Scan for the cell matching the given text and deliver its (X, Y) coordinate at center. 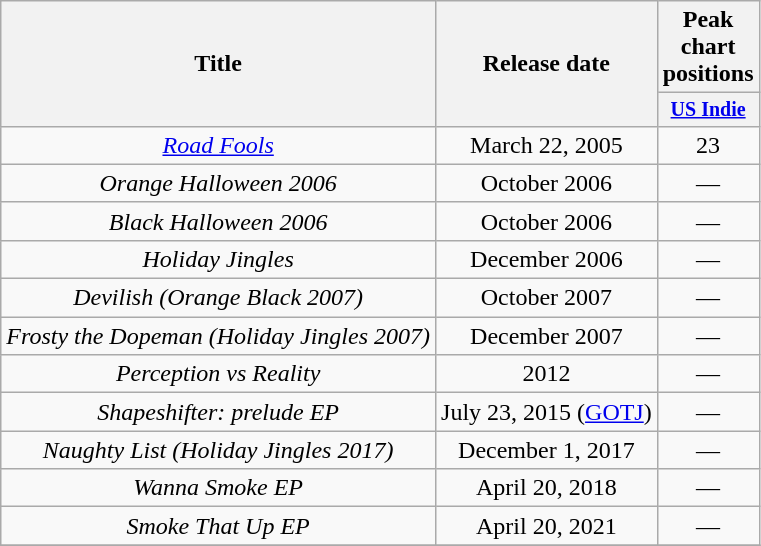
Shapeshifter: prelude EP (218, 412)
Black Halloween 2006 (218, 221)
Road Fools (218, 145)
Title (218, 64)
Devilish (Orange Black 2007) (218, 298)
Smoke That Up EP (218, 526)
Naughty List (Holiday Jingles 2017) (218, 450)
December 2006 (547, 259)
December 1, 2017 (547, 450)
Peak chart positions (708, 47)
US Indie (708, 110)
Wanna Smoke EP (218, 488)
December 2007 (547, 336)
Release date (547, 64)
Holiday Jingles (218, 259)
Orange Halloween 2006 (218, 183)
July 23, 2015 (GOTJ) (547, 412)
October 2007 (547, 298)
23 (708, 145)
2012 (547, 374)
Perception vs Reality (218, 374)
April 20, 2018 (547, 488)
March 22, 2005 (547, 145)
Frosty the Dopeman (Holiday Jingles 2007) (218, 336)
April 20, 2021 (547, 526)
